Detect which cell encompasses the target text, then output its (x, y) center coordinate. 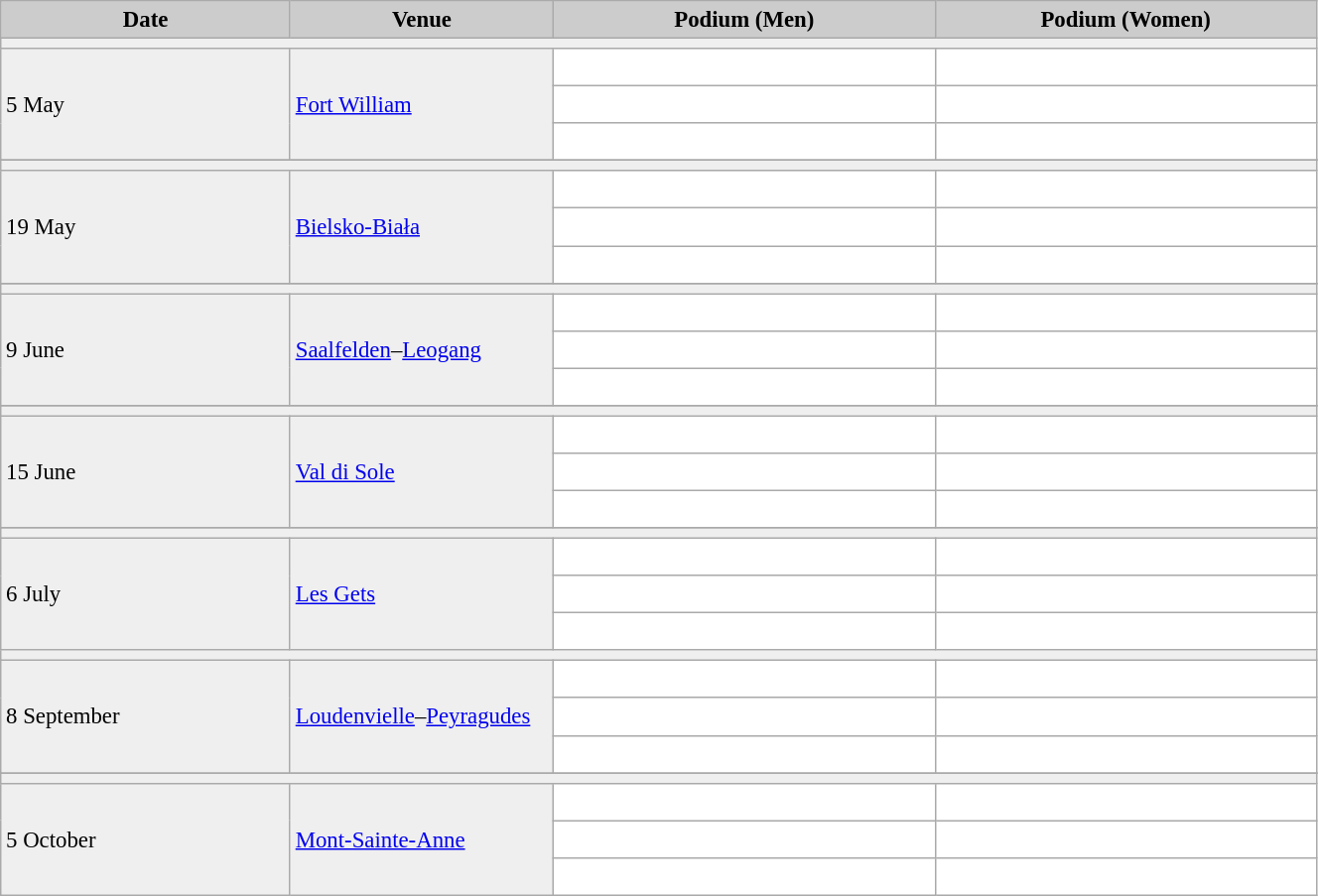
19 May (146, 226)
Val di Sole (421, 472)
Date (146, 20)
Venue (421, 20)
Mont-Sainte-Anne (421, 839)
9 June (146, 349)
15 June (146, 472)
Les Gets (421, 595)
5 October (146, 839)
8 September (146, 716)
Fort William (421, 105)
Loudenvielle–Peyragudes (421, 716)
Podium (Men) (744, 20)
Bielsko-Biała (421, 226)
Saalfelden–Leogang (421, 349)
6 July (146, 595)
5 May (146, 105)
Podium (Women) (1125, 20)
